Scan for the cell matching the given text and deliver its (X, Y) coordinate at center. 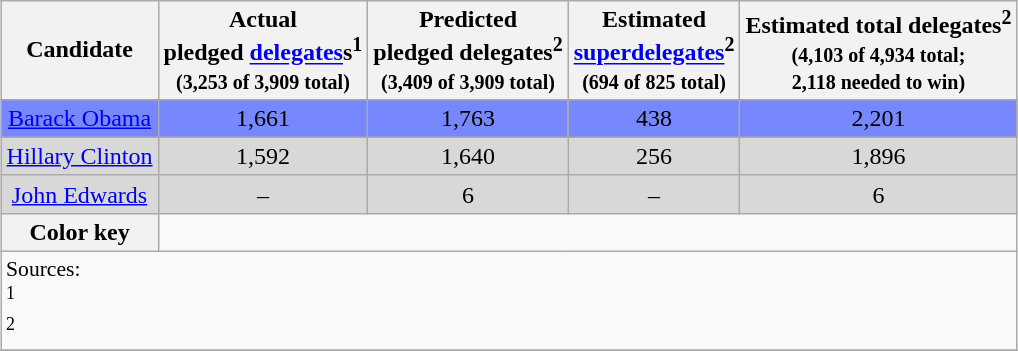
John Edwards (80, 194)
Hillary Clinton (80, 156)
1,661 (263, 118)
Candidate (80, 50)
1,763 (468, 118)
1,640 (468, 156)
Actualpledged delegatess1(3,253 of 3,909 total) (263, 50)
Predictedpledged delegates2(3,409 of 3,909 total) (468, 50)
Estimatedsuperdelegates2(694 of 825 total) (654, 50)
Color key (80, 232)
Estimated total delegates2(4,103 of 4,934 total;2,118 needed to win) (878, 50)
256 (654, 156)
Sources:1 2 (509, 301)
Barack Obama (80, 118)
438 (654, 118)
1,592 (263, 156)
1,896 (878, 156)
2,201 (878, 118)
